Find where the given text appears and provide that cell's center as (X, Y) coordinate. 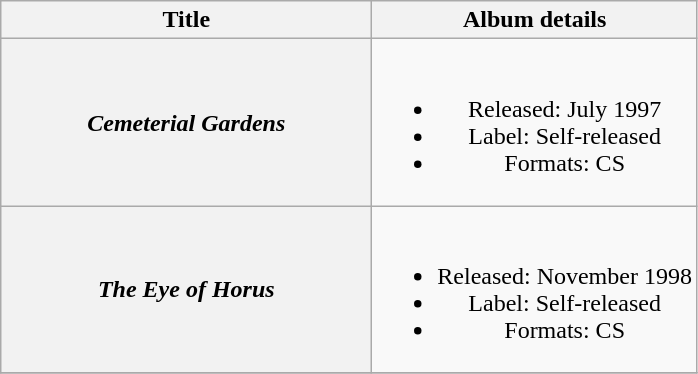
Album details (535, 20)
Cemeterial Gardens (186, 122)
Title (186, 20)
Released: November 1998Label: Self-releasedFormats: CS (535, 290)
Released: July 1997Label: Self-releasedFormats: CS (535, 122)
The Eye of Horus (186, 290)
